Extract the [x, y] coordinate from the center of the cell holding the provided text.  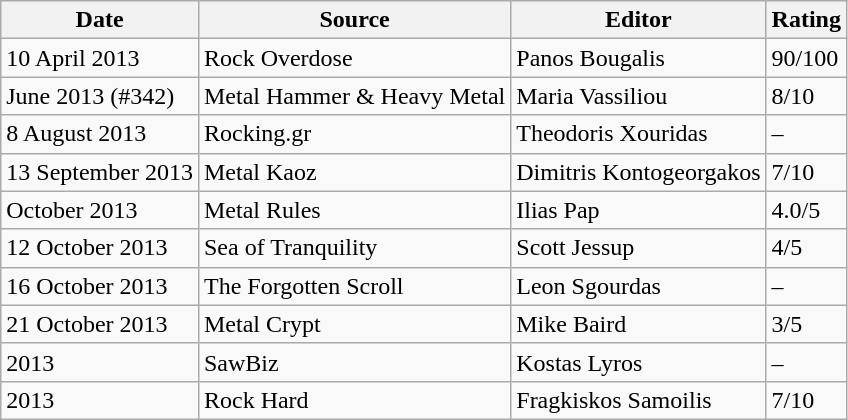
Metal Rules [354, 210]
Rating [806, 20]
Ilias Pap [638, 210]
Editor [638, 20]
Rocking.gr [354, 134]
Sea of Tranquility [354, 248]
Metal Kaoz [354, 172]
10 April 2013 [100, 58]
Date [100, 20]
13 September 2013 [100, 172]
Metal Hammer & Heavy Metal [354, 96]
The Forgotten Scroll [354, 286]
Dimitris Kontogeorgakos [638, 172]
8/10 [806, 96]
Kostas Lyros [638, 362]
June 2013 (#342) [100, 96]
4.0/5 [806, 210]
90/100 [806, 58]
Mike Baird [638, 324]
Scott Jessup [638, 248]
Fragkiskos Samoilis [638, 400]
Panos Bougalis [638, 58]
Theodoris Xouridas [638, 134]
8 August 2013 [100, 134]
October 2013 [100, 210]
16 October 2013 [100, 286]
3/5 [806, 324]
Rock Overdose [354, 58]
12 October 2013 [100, 248]
Metal Crypt [354, 324]
Rock Hard [354, 400]
Source [354, 20]
4/5 [806, 248]
21 October 2013 [100, 324]
Leon Sgourdas [638, 286]
SawBiz [354, 362]
Maria Vassiliou [638, 96]
